Locate the cell with the specified text and output its (x, y) center coordinate. 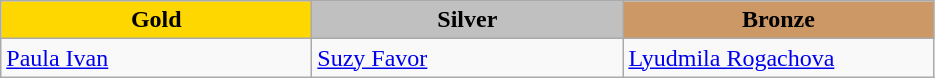
Silver (468, 20)
Lyudmila Rogachova (778, 58)
Suzy Favor (468, 58)
Bronze (778, 20)
Gold (156, 20)
Paula Ivan (156, 58)
